Return [x, y] of the center of cell containing provided text 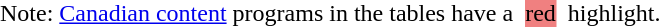
red [540, 14]
Note: Canadian content programs in the tables have a [262, 14]
